Identify which cell holds the provided text, then report its [X, Y] central coordinate. 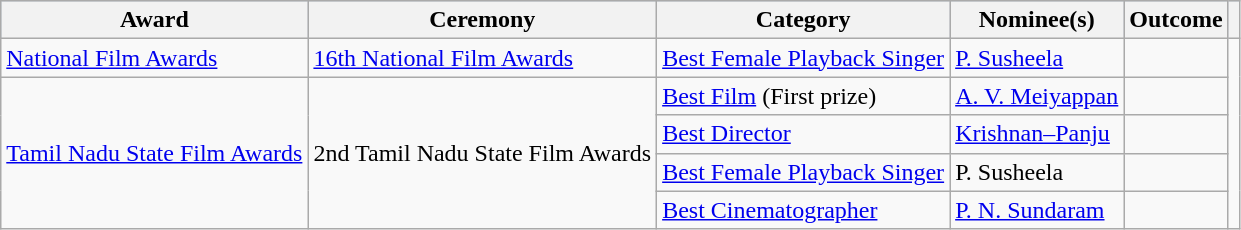
Outcome [1176, 20]
Krishnan–Panju [1037, 134]
Best Film (First prize) [804, 96]
Best Director [804, 134]
16th National Film Awards [482, 58]
P. N. Sundaram [1037, 210]
Ceremony [482, 20]
Best Cinematographer [804, 210]
Award [154, 20]
Tamil Nadu State Film Awards [154, 153]
Nominee(s) [1037, 20]
National Film Awards [154, 58]
2nd Tamil Nadu State Film Awards [482, 153]
A. V. Meiyappan [1037, 96]
Category [804, 20]
